For the text-containing cell, return its midpoint in (X, Y) coordinate format. 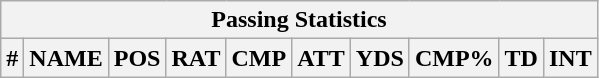
POS (137, 58)
YDS (380, 58)
TD (521, 58)
ATT (322, 58)
RAT (196, 58)
CMP (259, 58)
# (12, 58)
CMP% (454, 58)
INT (570, 58)
Passing Statistics (299, 20)
NAME (66, 58)
